Capture the cell that displays the provided text and extract its (x, y) central coordinate. 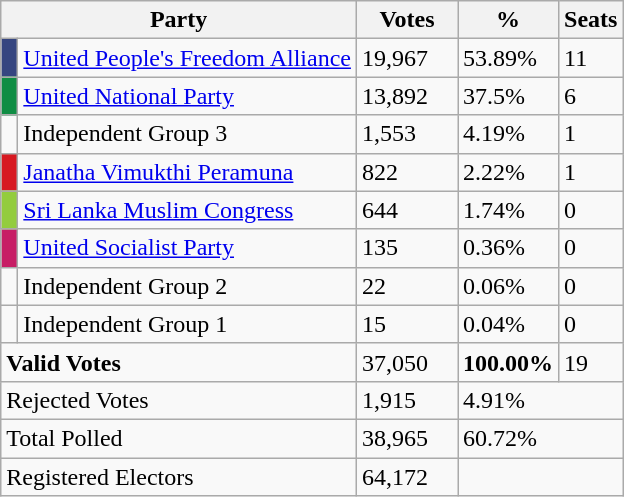
Votes (406, 20)
37,050 (406, 362)
4.19% (508, 134)
0.06% (508, 286)
United Socialist Party (188, 248)
38,965 (406, 438)
644 (406, 210)
Janatha Vimukthi Peramuna (188, 172)
Independent Group 2 (188, 286)
United People's Freedom Alliance (188, 58)
Valid Votes (179, 362)
Independent Group 3 (188, 134)
6 (591, 96)
60.72% (540, 438)
Registered Electors (179, 477)
Independent Group 1 (188, 324)
Seats (591, 20)
Party (179, 20)
13,892 (406, 96)
Total Polled (179, 438)
% (508, 20)
135 (406, 248)
22 (406, 286)
Sri Lanka Muslim Congress (188, 210)
2.22% (508, 172)
64,172 (406, 477)
0.04% (508, 324)
Rejected Votes (179, 400)
11 (591, 58)
53.89% (508, 58)
37.5% (508, 96)
19 (591, 362)
4.91% (540, 400)
United National Party (188, 96)
1,553 (406, 134)
1,915 (406, 400)
1.74% (508, 210)
822 (406, 172)
19,967 (406, 58)
15 (406, 324)
100.00% (508, 362)
0.36% (508, 248)
